Determine the (x, y) coordinate at the center of the cell enclosing the given text.  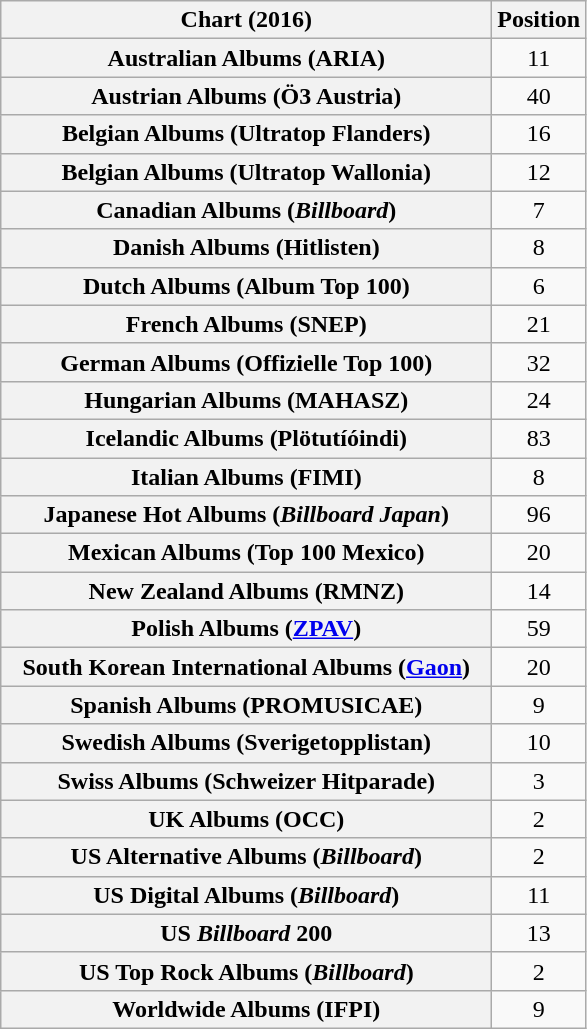
Mexican Albums (Top 100 Mexico) (246, 553)
Belgian Albums (Ultratop Wallonia) (246, 172)
UK Albums (OCC) (246, 819)
10 (539, 743)
59 (539, 629)
Belgian Albums (Ultratop Flanders) (246, 134)
Swiss Albums (Schweizer Hitparade) (246, 781)
US Top Rock Albums (Billboard) (246, 971)
Japanese Hot Albums (Billboard Japan) (246, 515)
6 (539, 286)
16 (539, 134)
24 (539, 400)
14 (539, 591)
Polish Albums (ZPAV) (246, 629)
US Digital Albums (Billboard) (246, 895)
40 (539, 96)
32 (539, 362)
Austrian Albums (Ö3 Austria) (246, 96)
Worldwide Albums (IFPI) (246, 1009)
Chart (2016) (246, 20)
Danish Albums (Hitlisten) (246, 248)
13 (539, 933)
96 (539, 515)
Position (539, 20)
French Albums (SNEP) (246, 324)
Italian Albums (FIMI) (246, 477)
German Albums (Offizielle Top 100) (246, 362)
83 (539, 438)
Hungarian Albums (MAHASZ) (246, 400)
New Zealand Albums (RMNZ) (246, 591)
South Korean International Albums (Gaon) (246, 667)
US Alternative Albums (Billboard) (246, 857)
Australian Albums (ARIA) (246, 58)
Icelandic Albums (Plötutíóindi) (246, 438)
Canadian Albums (Billboard) (246, 210)
7 (539, 210)
12 (539, 172)
Spanish Albums (PROMUSICAE) (246, 705)
US Billboard 200 (246, 933)
Dutch Albums (Album Top 100) (246, 286)
3 (539, 781)
Swedish Albums (Sverigetopplistan) (246, 743)
21 (539, 324)
